Locate the cell with the specified text and output its [X, Y] center coordinate. 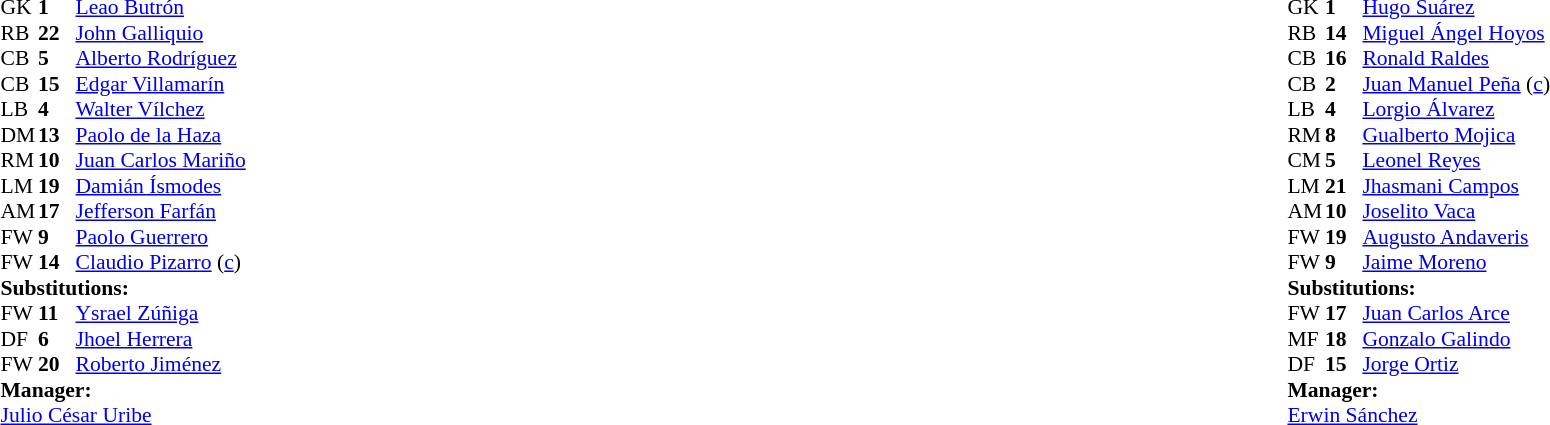
20 [57, 365]
Jaime Moreno [1456, 263]
21 [1344, 186]
Jhasmani Campos [1456, 186]
Paolo Guerrero [161, 237]
Claudio Pizarro (c) [161, 263]
DM [19, 135]
11 [57, 313]
Alberto Rodríguez [161, 59]
Gualberto Mojica [1456, 135]
Jefferson Farfán [161, 211]
8 [1344, 135]
Juan Manuel Peña (c) [1456, 84]
Juan Carlos Mariño [161, 161]
2 [1344, 84]
13 [57, 135]
Leonel Reyes [1456, 161]
Lorgio Álvarez [1456, 109]
6 [57, 339]
CM [1306, 161]
Roberto Jiménez [161, 365]
John Galliquio [161, 33]
Damián Ísmodes [161, 186]
Gonzalo Galindo [1456, 339]
Joselito Vaca [1456, 211]
MF [1306, 339]
16 [1344, 59]
Jorge Ortiz [1456, 365]
Juan Carlos Arce [1456, 313]
Paolo de la Haza [161, 135]
Ronald Raldes [1456, 59]
18 [1344, 339]
Miguel Ángel Hoyos [1456, 33]
22 [57, 33]
Walter Vílchez [161, 109]
Ysrael Zúñiga [161, 313]
Jhoel Herrera [161, 339]
Edgar Villamarín [161, 84]
Augusto Andaveris [1456, 237]
